Extract the [x, y] coordinate from the center of the cell holding the provided text.  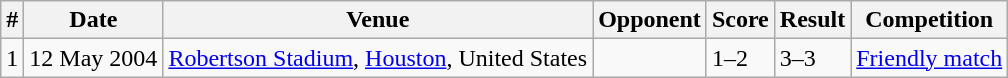
3–3 [812, 58]
Opponent [650, 20]
Result [812, 20]
Venue [378, 20]
Robertson Stadium, Houston, United States [378, 58]
12 May 2004 [94, 58]
Score [740, 20]
# [12, 20]
1–2 [740, 58]
Competition [930, 20]
Date [94, 20]
1 [12, 58]
Friendly match [930, 58]
